Detect which cell encompasses the target text, then output its (x, y) center coordinate. 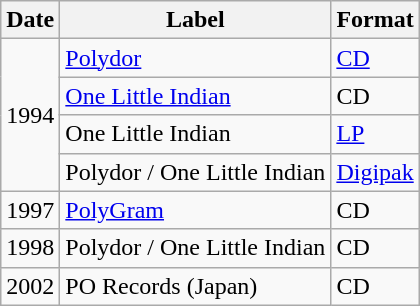
LP (375, 134)
Label (196, 20)
PO Records (Japan) (196, 286)
Format (375, 20)
PolyGram (196, 210)
Digipak (375, 172)
Date (30, 20)
1998 (30, 248)
Polydor (196, 58)
2002 (30, 286)
1997 (30, 210)
1994 (30, 115)
